From the cell containing the given text, extract its center point as (x, y) coordinate. 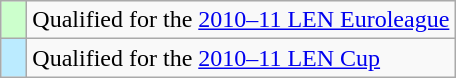
Qualified for the 2010–11 LEN Euroleague (241, 20)
Qualified for the 2010–11 LEN Cup (241, 58)
